For the text-containing cell, return its midpoint in (x, y) coordinate format. 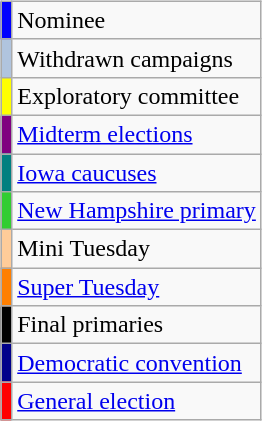
Democratic convention (137, 363)
Nominee (137, 20)
Final primaries (137, 325)
General election (137, 401)
New Hampshire primary (137, 211)
Midterm elections (137, 134)
Super Tuesday (137, 287)
Withdrawn campaigns (137, 58)
Mini Tuesday (137, 249)
Iowa caucuses (137, 173)
Exploratory committee (137, 96)
